Find where the given text appears and provide that cell's center as [X, Y] coordinate. 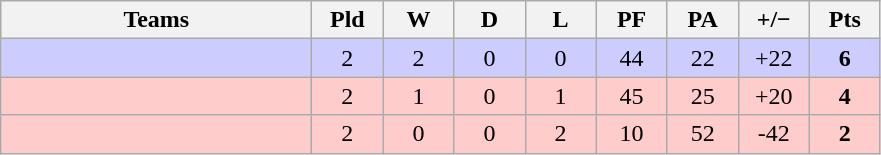
22 [702, 58]
6 [844, 58]
L [560, 20]
45 [632, 96]
+20 [774, 96]
44 [632, 58]
PA [702, 20]
+22 [774, 58]
10 [632, 134]
Pts [844, 20]
D [490, 20]
PF [632, 20]
52 [702, 134]
W [418, 20]
Pld [348, 20]
25 [702, 96]
+/− [774, 20]
Teams [156, 20]
4 [844, 96]
-42 [774, 134]
